Return [x, y] of the center of cell containing provided text 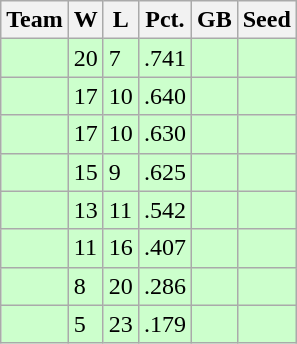
13 [86, 210]
.286 [164, 286]
.640 [164, 96]
Pct. [164, 20]
Team [35, 20]
5 [86, 324]
Seed [266, 20]
L [120, 20]
.630 [164, 134]
.741 [164, 58]
.625 [164, 172]
9 [120, 172]
23 [120, 324]
.179 [164, 324]
15 [86, 172]
8 [86, 286]
.542 [164, 210]
16 [120, 248]
W [86, 20]
.407 [164, 248]
GB [214, 20]
7 [120, 58]
